Detect which cell encompasses the target text, then output its (x, y) center coordinate. 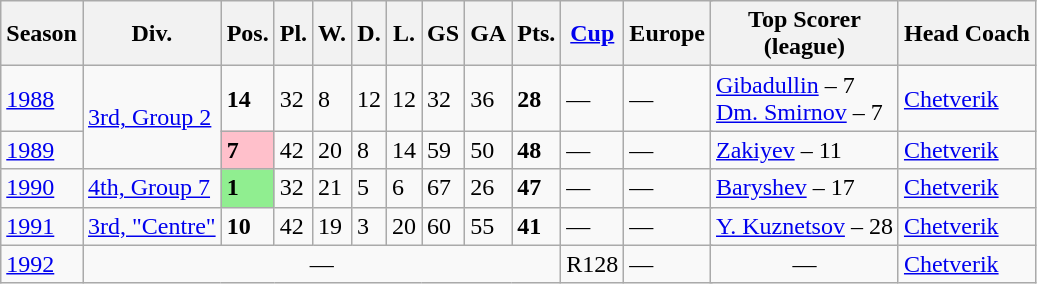
67 (444, 188)
GS (444, 34)
26 (488, 188)
21 (332, 188)
3 (368, 226)
Y. Kuznetsov – 28 (804, 226)
3rd, "Centre" (152, 226)
Europe (668, 34)
1992 (42, 264)
Season (42, 34)
Div. (152, 34)
41 (536, 226)
50 (488, 150)
Cup (592, 34)
19 (332, 226)
Pl. (293, 34)
36 (488, 98)
1991 (42, 226)
GA (488, 34)
1990 (42, 188)
60 (444, 226)
10 (248, 226)
D. (368, 34)
6 (404, 188)
55 (488, 226)
Head Coach (966, 34)
1989 (42, 150)
1 (248, 188)
Baryshev – 17 (804, 188)
1988 (42, 98)
4th, Group 7 (152, 188)
48 (536, 150)
47 (536, 188)
28 (536, 98)
59 (444, 150)
3rd, Group 2 (152, 118)
Zakiyev – 11 (804, 150)
Gibadullin – 7 Dm. Smirnov – 7 (804, 98)
Pos. (248, 34)
Pts. (536, 34)
L. (404, 34)
5 (368, 188)
Top Scorer (league) (804, 34)
W. (332, 34)
7 (248, 150)
R128 (592, 264)
